Search for the cell housing the specified text and yield its (x, y) center coordinate. 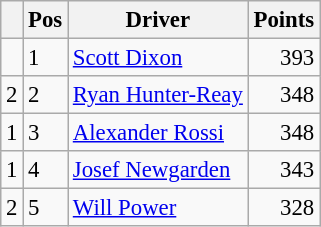
Scott Dixon (158, 58)
Will Power (158, 208)
Points (284, 20)
4 (46, 170)
Ryan Hunter-Reay (158, 95)
343 (284, 170)
Driver (158, 20)
Alexander Rossi (158, 133)
Pos (46, 20)
393 (284, 58)
3 (46, 133)
328 (284, 208)
Josef Newgarden (158, 170)
5 (46, 208)
